Find where the given text appears and provide that cell's center as [x, y] coordinate. 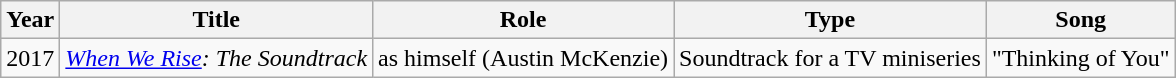
Role [524, 20]
"Thinking of You" [1080, 58]
Soundtrack for a TV miniseries [830, 58]
Song [1080, 20]
Title [216, 20]
as himself (Austin McKenzie) [524, 58]
2017 [30, 58]
Type [830, 20]
Year [30, 20]
When We Rise: The Soundtrack [216, 58]
